Return the [X, Y] coordinate for the center point of the cell that contains the specified text.  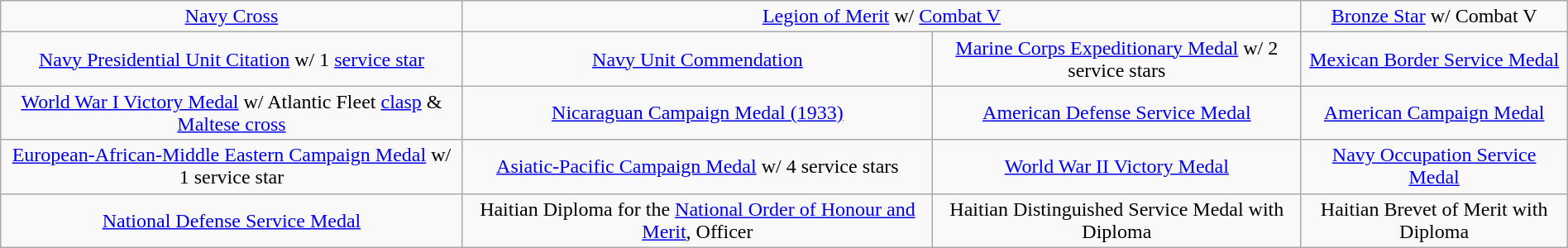
European-African-Middle Eastern Campaign Medal w/ 1 service star [232, 167]
Nicaraguan Campaign Medal (1933) [698, 112]
Navy Presidential Unit Citation w/ 1 service star [232, 60]
Navy Occupation Service Medal [1434, 167]
Haitian Diploma for the National Order of Honour and Merit, Officer [698, 220]
Bronze Star w/ Combat V [1434, 17]
American Defense Service Medal [1116, 112]
Navy Unit Commendation [698, 60]
World War I Victory Medal w/ Atlantic Fleet clasp & Maltese cross [232, 112]
Mexican Border Service Medal [1434, 60]
Navy Cross [232, 17]
World War II Victory Medal [1116, 167]
National Defense Service Medal [232, 220]
Legion of Merit w/ Combat V [882, 17]
Haitian Brevet of Merit with Diploma [1434, 220]
American Campaign Medal [1434, 112]
Marine Corps Expeditionary Medal w/ 2 service stars [1116, 60]
Haitian Distinguished Service Medal with Diploma [1116, 220]
Asiatic-Pacific Campaign Medal w/ 4 service stars [698, 167]
